Locate the cell with the specified text and output its [X, Y] center coordinate. 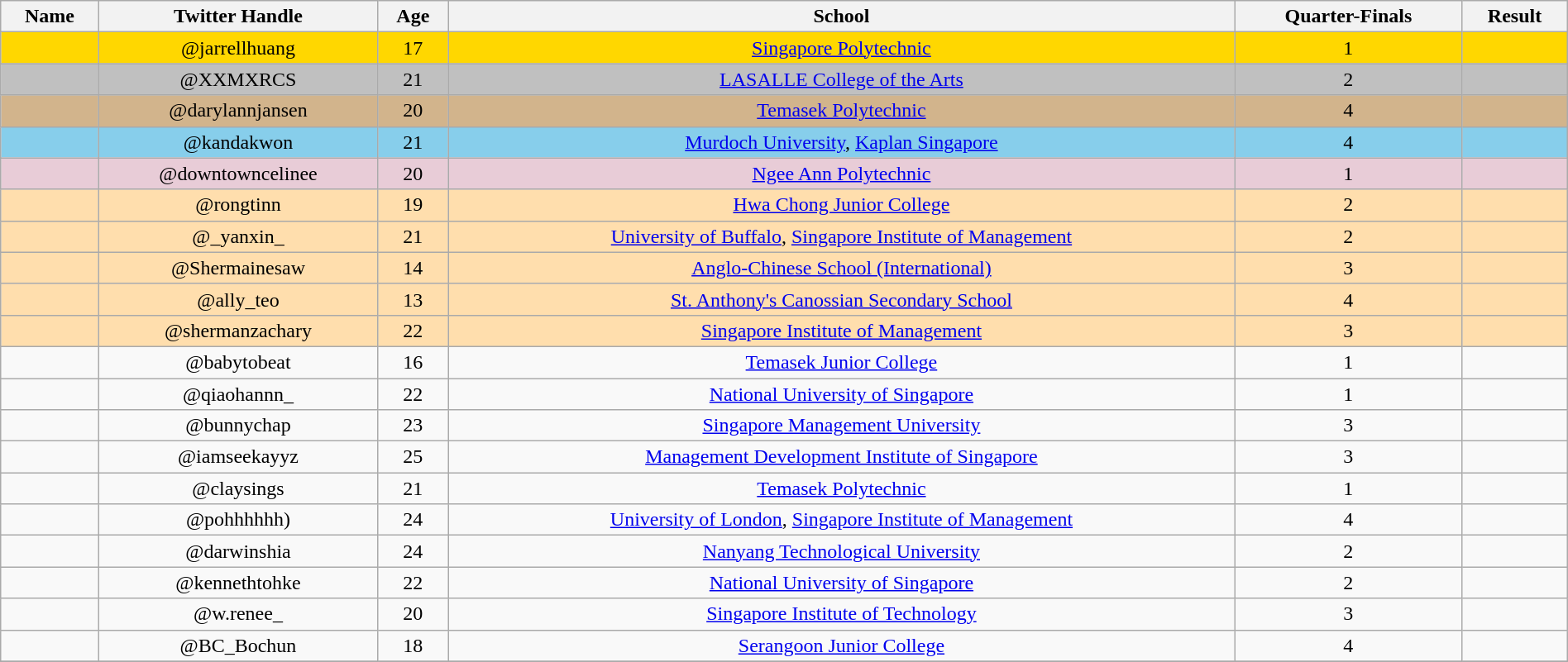
18 [414, 645]
25 [414, 457]
Singapore Polytechnic [842, 48]
@qiaohannn_ [238, 394]
LASALLE College of the Arts [842, 79]
@claysings [238, 488]
@w.renee_ [238, 614]
Management Development Institute of Singapore [842, 457]
Ngee Ann Polytechnic [842, 174]
@downtowncelinee [238, 174]
Serangoon Junior College [842, 645]
@BC_Bochun [238, 645]
Twitter Handle [238, 17]
19 [414, 205]
@iamseekayyz [238, 457]
@rongtinn [238, 205]
@XXMXRCS [238, 79]
@pohhhhhh) [238, 520]
Hwa Chong Junior College [842, 205]
@kandakwon [238, 142]
St. Anthony's Canossian Secondary School [842, 299]
@babytobeat [238, 362]
@_yanxin_ [238, 236]
14 [414, 268]
17 [414, 48]
Anglo-Chinese School (International) [842, 268]
@darylannjansen [238, 111]
Quarter-Finals [1348, 17]
Singapore Institute of Management [842, 331]
@kennethtohke [238, 583]
@darwinshia [238, 551]
Temasek Junior College [842, 362]
Singapore Institute of Technology [842, 614]
School [842, 17]
Murdoch University, Kaplan Singapore [842, 142]
16 [414, 362]
@ally_teo [238, 299]
Name [50, 17]
University of London, Singapore Institute of Management [842, 520]
Nanyang Technological University [842, 551]
Result [1515, 17]
Singapore Management University [842, 426]
13 [414, 299]
Age [414, 17]
@bunnychap [238, 426]
23 [414, 426]
@Shermainesaw [238, 268]
@shermanzachary [238, 331]
University of Buffalo, Singapore Institute of Management [842, 236]
@jarrellhuang [238, 48]
